Determine the [x, y] coordinate at the center of the cell enclosing the given text.  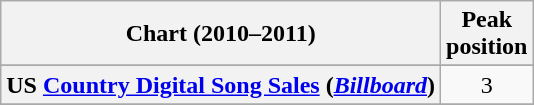
Peakposition [487, 34]
3 [487, 85]
US Country Digital Song Sales (Billboard) [221, 85]
Chart (2010–2011) [221, 34]
